Capture the cell that displays the provided text and extract its [x, y] central coordinate. 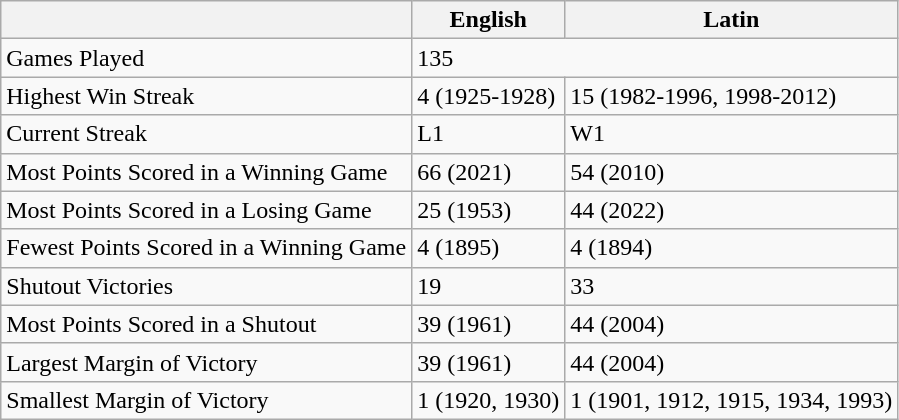
Most Points Scored in a Shutout [206, 324]
25 (1953) [488, 210]
1 (1901, 1912, 1915, 1934, 1993) [732, 400]
W1 [732, 134]
Most Points Scored in a Losing Game [206, 210]
4 (1895) [488, 248]
54 (2010) [732, 172]
1 (1920, 1930) [488, 400]
Most Points Scored in a Winning Game [206, 172]
L1 [488, 134]
Smallest Margin of Victory [206, 400]
4 (1925-1928) [488, 96]
Current Streak [206, 134]
Games Played [206, 58]
Highest Win Streak [206, 96]
33 [732, 286]
English [488, 20]
Latin [732, 20]
Shutout Victories [206, 286]
Fewest Points Scored in a Winning Game [206, 248]
4 (1894) [732, 248]
15 (1982-1996, 1998-2012) [732, 96]
Largest Margin of Victory [206, 362]
135 [655, 58]
19 [488, 286]
66 (2021) [488, 172]
44 (2022) [732, 210]
